Search for the cell housing the specified text and yield its [X, Y] center coordinate. 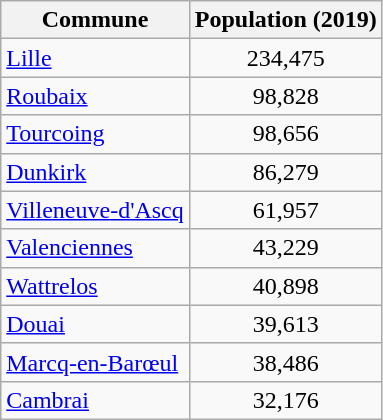
86,279 [286, 172]
Dunkirk [96, 172]
38,486 [286, 362]
Cambrai [96, 400]
Population (2019) [286, 20]
Villeneuve-d'Ascq [96, 210]
98,828 [286, 96]
39,613 [286, 324]
Tourcoing [96, 134]
234,475 [286, 58]
Commune [96, 20]
61,957 [286, 210]
Lille [96, 58]
32,176 [286, 400]
Douai [96, 324]
Marcq-en-Barœul [96, 362]
43,229 [286, 248]
Wattrelos [96, 286]
98,656 [286, 134]
Valenciennes [96, 248]
40,898 [286, 286]
Roubaix [96, 96]
